Extract the (X, Y) coordinate from the center of the cell holding the provided text.  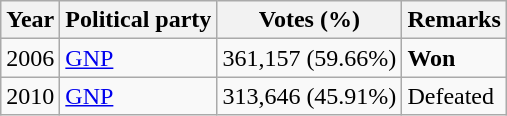
361,157 (59.66%) (310, 58)
Year (30, 20)
Votes (%) (310, 20)
Defeated (454, 96)
2010 (30, 96)
Remarks (454, 20)
Won (454, 58)
2006 (30, 58)
Political party (138, 20)
313,646 (45.91%) (310, 96)
